Return [x, y] of the center of cell containing provided text 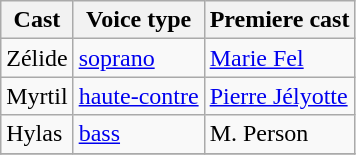
soprano [138, 58]
Zélide [37, 58]
Marie Fel [280, 58]
M. Person [280, 134]
bass [138, 134]
Myrtil [37, 96]
Hylas [37, 134]
haute-contre [138, 96]
Voice type [138, 20]
Cast [37, 20]
Premiere cast [280, 20]
Pierre Jélyotte [280, 96]
